Determine the [X, Y] coordinate at the center of the cell enclosing the given text.  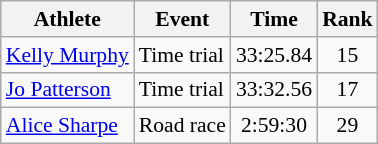
Alice Sharpe [68, 126]
Event [182, 19]
Jo Patterson [68, 90]
Athlete [68, 19]
15 [348, 55]
Kelly Murphy [68, 55]
33:32.56 [274, 90]
2:59:30 [274, 126]
Time [274, 19]
33:25.84 [274, 55]
Road race [182, 126]
17 [348, 90]
29 [348, 126]
Rank [348, 19]
